Output the (X, Y) coordinate of the center of the cell containing the given text.  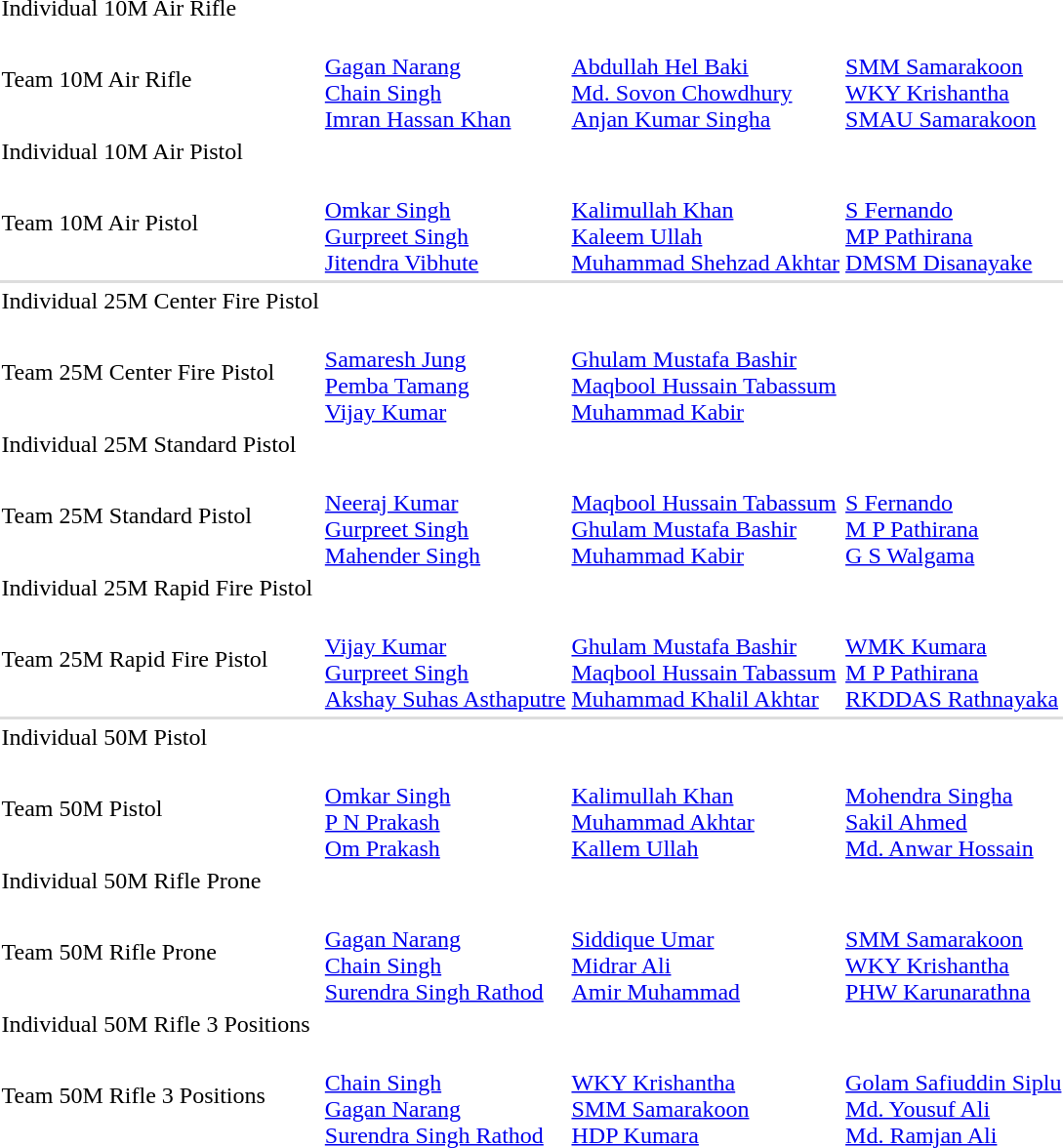
Abdullah Hel BakiMd. Sovon ChowdhuryAnjan Kumar Singha (706, 80)
Individual 25M Center Fire Pistol (160, 301)
Individual 10M Air Pistol (160, 151)
Individual 50M Pistol (160, 737)
Gagan NarangChain SinghSurendra Singh Rathod (445, 953)
Omkar SinghP N PrakashOm Prakash (445, 808)
Kalimullah KhanKaleem UllahMuhammad Shehzad Akhtar (706, 223)
Team 10M Air Rifle (160, 80)
WMK KumaraM P PathiranaRKDDAS Rathnayaka (954, 660)
SMM SamarakoonWKY KrishanthaPHW Karunarathna (954, 953)
Siddique UmarMidrar AliAmir Muhammad (706, 953)
Team 50M Pistol (160, 808)
Team 25M Standard Pistol (160, 515)
Individual 25M Rapid Fire Pistol (160, 588)
Individual 25M Standard Pistol (160, 444)
S FernandoM P PathiranaG S Walgama (954, 515)
Vijay KumarGurpreet SinghAkshay Suhas Asthaputre (445, 660)
Mohendra SinghaSakil AhmedMd. Anwar Hossain (954, 808)
Team 10M Air Pistol (160, 223)
Individual 50M Rifle 3 Positions (160, 1024)
Team 25M Rapid Fire Pistol (160, 660)
Ghulam Mustafa BashirMaqbool Hussain TabassumMuhammad Khalil Akhtar (706, 660)
Kalimullah KhanMuhammad AkhtarKallem Ullah (706, 808)
Ghulam Mustafa BashirMaqbool Hussain TabassumMuhammad Kabir (706, 373)
Team 50M Rifle Prone (160, 953)
Neeraj KumarGurpreet SinghMahender Singh (445, 515)
Team 25M Center Fire Pistol (160, 373)
S FernandoMP PathiranaDMSM Disanayake (954, 223)
Samaresh JungPemba TamangVijay Kumar (445, 373)
Omkar SinghGurpreet SinghJitendra Vibhute (445, 223)
Gagan NarangChain SinghImran Hassan Khan (445, 80)
Maqbool Hussain TabassumGhulam Mustafa BashirMuhammad Kabir (706, 515)
Individual 50M Rifle Prone (160, 881)
SMM SamarakoonWKY KrishanthaSMAU Samarakoon (954, 80)
